Detect which cell encompasses the target text, then output its [X, Y] center coordinate. 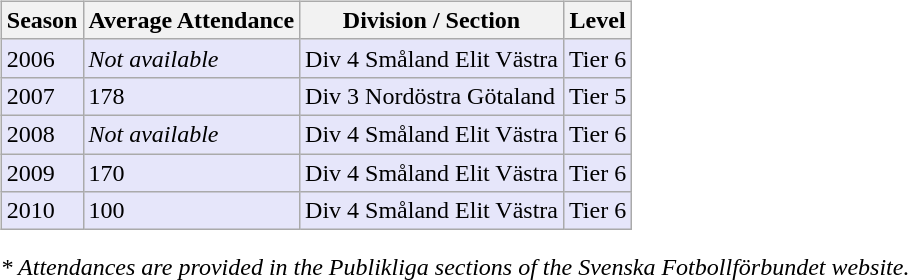
Tier 5 [597, 96]
Average Attendance [192, 20]
Division / Section [432, 20]
178 [192, 96]
2007 [42, 96]
Season [42, 20]
100 [192, 211]
170 [192, 173]
Level [597, 20]
2010 [42, 211]
2008 [42, 134]
Div 3 Nordöstra Götaland [432, 96]
2006 [42, 58]
2009 [42, 173]
